Detect which cell encompasses the target text, then output its [x, y] center coordinate. 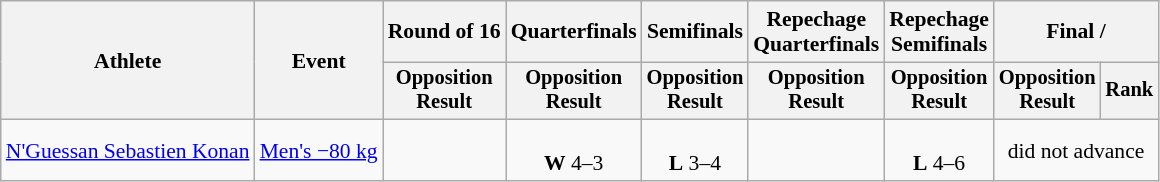
did not advance [1076, 150]
Round of 16 [444, 32]
N'Guessan Sebastien Konan [128, 150]
Rank [1129, 91]
Athlete [128, 60]
L 3–4 [696, 150]
W 4–3 [574, 150]
Final / [1076, 32]
RepechageSemifinals [939, 32]
Men's −80 kg [319, 150]
L 4–6 [939, 150]
RepechageQuarterfinals [816, 32]
Semifinals [696, 32]
Event [319, 60]
Quarterfinals [574, 32]
